Capture the cell that displays the provided text and extract its (x, y) central coordinate. 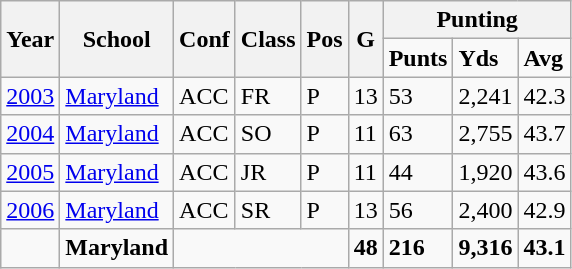
Pos (324, 39)
Punting (477, 20)
SR (268, 210)
44 (418, 172)
42.9 (544, 210)
G (366, 39)
Conf (205, 39)
2004 (30, 134)
56 (418, 210)
2,400 (486, 210)
63 (418, 134)
Punts (418, 58)
2006 (30, 210)
43.7 (544, 134)
43.6 (544, 172)
2005 (30, 172)
SO (268, 134)
48 (366, 248)
2,755 (486, 134)
School (117, 39)
43.1 (544, 248)
2,241 (486, 96)
Yds (486, 58)
9,316 (486, 248)
2003 (30, 96)
FR (268, 96)
Avg (544, 58)
JR (268, 172)
Class (268, 39)
1,920 (486, 172)
Year (30, 39)
42.3 (544, 96)
216 (418, 248)
53 (418, 96)
